For the text-containing cell, return its midpoint in (X, Y) coordinate format. 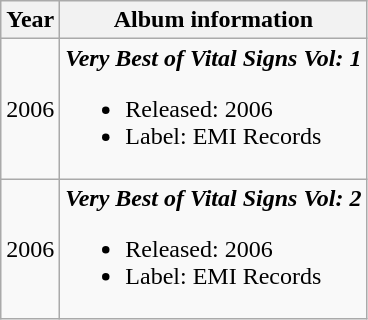
Very Best of Vital Signs Vol: 2Released: 2006Label: EMI Records (214, 249)
Very Best of Vital Signs Vol: 1Released: 2006Label: EMI Records (214, 109)
Album information (214, 20)
Year (30, 20)
